Return the (X, Y) coordinate for the center point of the cell that contains the specified text.  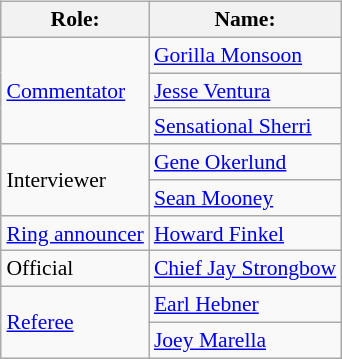
Jesse Ventura (245, 91)
Referee (74, 322)
Gene Okerlund (245, 162)
Interviewer (74, 180)
Official (74, 269)
Chief Jay Strongbow (245, 269)
Commentator (74, 90)
Joey Marella (245, 340)
Sean Mooney (245, 198)
Earl Hebner (245, 305)
Sensational Sherri (245, 126)
Howard Finkel (245, 233)
Name: (245, 20)
Ring announcer (74, 233)
Gorilla Monsoon (245, 55)
Role: (74, 20)
